Search for the cell housing the specified text and yield its [x, y] center coordinate. 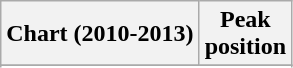
Chart (2010-2013) [100, 34]
Peakposition [245, 34]
